Capture the cell that displays the provided text and extract its [X, Y] central coordinate. 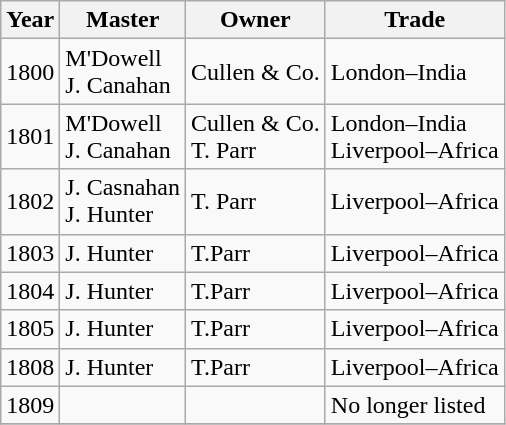
Cullen & Co.T. Parr [256, 136]
London–India [414, 72]
1808 [30, 367]
No longer listed [414, 405]
1801 [30, 136]
1802 [30, 202]
J. CasnahanJ. Hunter [123, 202]
1800 [30, 72]
1809 [30, 405]
Cullen & Co. [256, 72]
Year [30, 20]
T. Parr [256, 202]
London–IndiaLiverpool–Africa [414, 136]
1804 [30, 291]
Trade [414, 20]
1805 [30, 329]
Owner [256, 20]
1803 [30, 253]
Master [123, 20]
